Determine the [X, Y] coordinate at the center of the cell enclosing the given text.  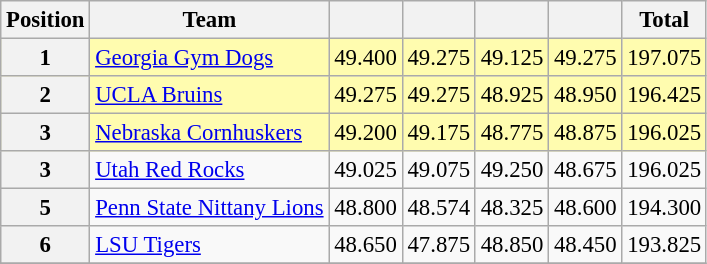
2 [46, 95]
Position [46, 20]
48.675 [586, 170]
5 [46, 208]
48.875 [586, 133]
48.650 [366, 245]
48.600 [586, 208]
Team [210, 20]
196.425 [664, 95]
Utah Red Rocks [210, 170]
48.325 [512, 208]
Total [664, 20]
48.775 [512, 133]
48.800 [366, 208]
49.025 [366, 170]
Georgia Gym Dogs [210, 58]
UCLA Bruins [210, 95]
49.400 [366, 58]
Penn State Nittany Lions [210, 208]
6 [46, 245]
1 [46, 58]
LSU Tigers [210, 245]
48.574 [438, 208]
48.925 [512, 95]
48.850 [512, 245]
197.075 [664, 58]
49.250 [512, 170]
49.125 [512, 58]
48.950 [586, 95]
49.175 [438, 133]
193.825 [664, 245]
194.300 [664, 208]
47.875 [438, 245]
49.075 [438, 170]
48.450 [586, 245]
49.200 [366, 133]
Nebraska Cornhuskers [210, 133]
